Capture the cell that displays the provided text and extract its [x, y] central coordinate. 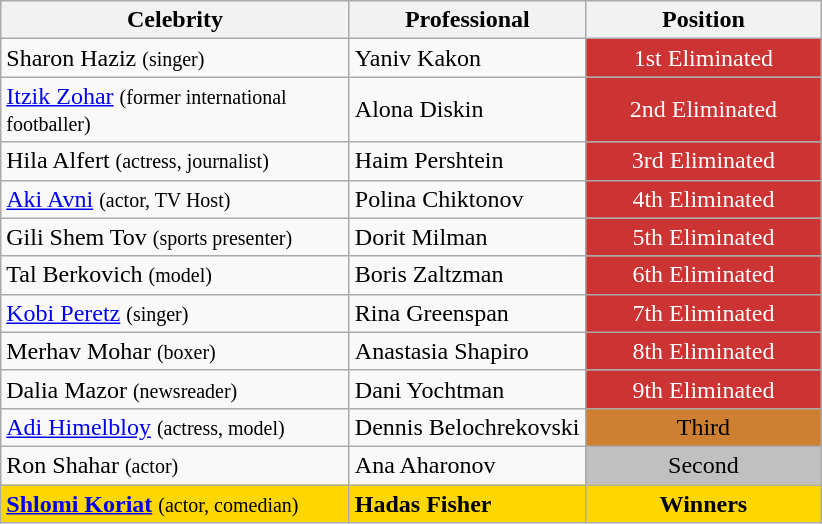
Boris Zaltzman [467, 275]
Second [703, 465]
8th Eliminated [703, 351]
Dalia Mazor (newsreader) [176, 389]
Tal Berkovich (model) [176, 275]
Ron Shahar (actor) [176, 465]
Merhav Mohar (boxer) [176, 351]
1st Eliminated [703, 58]
Alona Diskin [467, 110]
Professional [467, 20]
Winners [703, 503]
Itzik Zohar (former international footballer) [176, 110]
Polina Chiktonov [467, 199]
Rina Greenspan [467, 313]
Dani Yochtman [467, 389]
9th Eliminated [703, 389]
Dorit Milman [467, 237]
Aki Avni (actor, TV Host) [176, 199]
Shlomi Koriat (actor, comedian) [176, 503]
Dennis Belochrekovski [467, 427]
Position [703, 20]
Kobi Peretz (singer) [176, 313]
Hila Alfert (actress, journalist) [176, 161]
Sharon Haziz (singer) [176, 58]
3rd Eliminated [703, 161]
Third [703, 427]
2nd Eliminated [703, 110]
Ana Aharonov [467, 465]
Yaniv Kakon [467, 58]
5th Eliminated [703, 237]
Gili Shem Tov (sports presenter) [176, 237]
Haim Pershtein [467, 161]
Anastasia Shapiro [467, 351]
Celebrity [176, 20]
Adi Himelbloy (actress, model) [176, 427]
7th Eliminated [703, 313]
4th Eliminated [703, 199]
6th Eliminated [703, 275]
Hadas Fisher [467, 503]
